Search for the cell housing the specified text and yield its [X, Y] center coordinate. 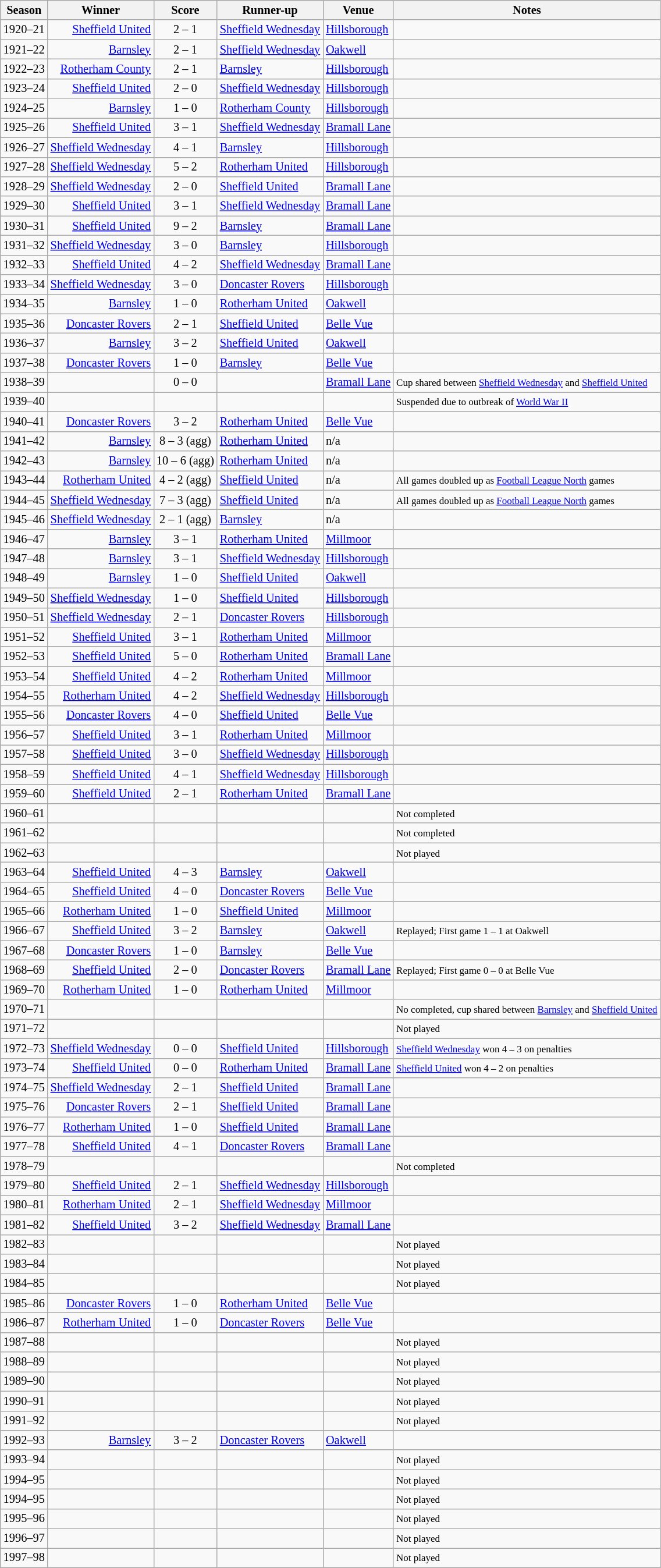
8 – 3 (agg) [185, 441]
1930–31 [24, 226]
1927–28 [24, 167]
1987–88 [24, 1342]
1986–87 [24, 1322]
2 – 1 (agg) [185, 519]
4 – 3 [185, 872]
1929–30 [24, 206]
Replayed; First game 0 – 0 at Belle Vue [527, 970]
1938–39 [24, 382]
1978–79 [24, 1166]
1935–36 [24, 324]
1995–96 [24, 1519]
1996–97 [24, 1538]
1924–25 [24, 108]
1968–69 [24, 970]
1957–58 [24, 754]
1969–70 [24, 989]
4 – 2 (agg) [185, 480]
1948–49 [24, 578]
Runner-up [270, 10]
1936–37 [24, 343]
1991–92 [24, 1421]
1947–48 [24, 559]
1956–57 [24, 735]
Score [185, 10]
1962–63 [24, 853]
1931–32 [24, 245]
1950–51 [24, 618]
1963–64 [24, 872]
1949–50 [24, 598]
1990–91 [24, 1401]
1967–68 [24, 950]
1941–42 [24, 441]
1943–44 [24, 480]
1926–27 [24, 147]
1946–47 [24, 539]
No completed, cup shared between Barnsley and Sheffield United [527, 1009]
Cup shared between Sheffield Wednesday and Sheffield United [527, 382]
1923–24 [24, 88]
1952–53 [24, 657]
1954–55 [24, 696]
1964–65 [24, 892]
1974–75 [24, 1087]
1979–80 [24, 1186]
1965–66 [24, 911]
1992–93 [24, 1440]
1922–23 [24, 69]
1937–38 [24, 363]
1961–62 [24, 833]
Winner [101, 10]
1958–59 [24, 774]
10 – 6 (agg) [185, 460]
1970–71 [24, 1009]
1928–29 [24, 186]
1984–85 [24, 1283]
1942–43 [24, 460]
5 – 0 [185, 657]
1993–94 [24, 1460]
1955–56 [24, 715]
1966–67 [24, 931]
1977–78 [24, 1146]
1980–81 [24, 1205]
1945–46 [24, 519]
1997–98 [24, 1558]
1985–86 [24, 1303]
1951–52 [24, 637]
1934–35 [24, 304]
1989–90 [24, 1381]
1973–74 [24, 1068]
1940–41 [24, 421]
5 – 2 [185, 167]
1971–72 [24, 1028]
7 – 3 (agg) [185, 500]
1933–34 [24, 285]
1932–33 [24, 265]
1959–60 [24, 794]
Venue [358, 10]
1960–61 [24, 813]
1921–22 [24, 49]
1925–26 [24, 127]
9 – 2 [185, 226]
1944–45 [24, 500]
1983–84 [24, 1264]
1975–76 [24, 1107]
Notes [527, 10]
1953–54 [24, 676]
1988–89 [24, 1362]
1972–73 [24, 1048]
Season [24, 10]
Replayed; First game 1 – 1 at Oakwell [527, 931]
Sheffield United won 4 – 2 on penalties [527, 1068]
1976–77 [24, 1127]
Sheffield Wednesday won 4 – 3 on penalties [527, 1048]
1920–21 [24, 30]
1939–40 [24, 402]
1982–83 [24, 1244]
1981–82 [24, 1225]
Suspended due to outbreak of World War II [527, 402]
